Detect which cell encompasses the target text, then output its (x, y) center coordinate. 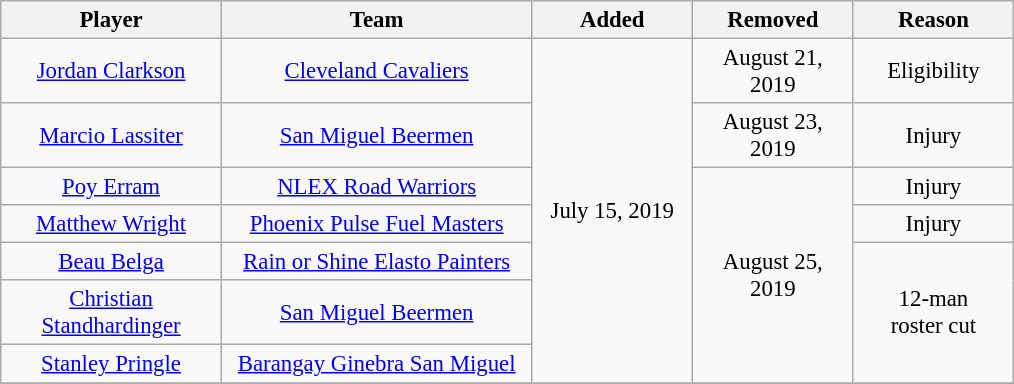
Cleveland Cavaliers (376, 72)
Added (612, 20)
Rain or Shine Elasto Painters (376, 262)
July 15, 2019 (612, 211)
Marcio Lassiter (112, 136)
Eligibility (934, 72)
August 25, 2019 (774, 276)
Barangay Ginebra San Miguel (376, 364)
Reason (934, 20)
Removed (774, 20)
12-manroster cut (934, 313)
Jordan Clarkson (112, 72)
Christian Standhardinger (112, 312)
Poy Erram (112, 187)
NLEX Road Warriors (376, 187)
Beau Belga (112, 262)
August 21, 2019 (774, 72)
Player (112, 20)
Phoenix Pulse Fuel Masters (376, 224)
Team (376, 20)
August 23, 2019 (774, 136)
Matthew Wright (112, 224)
Stanley Pringle (112, 364)
